Search for the cell housing the specified text and yield its [X, Y] center coordinate. 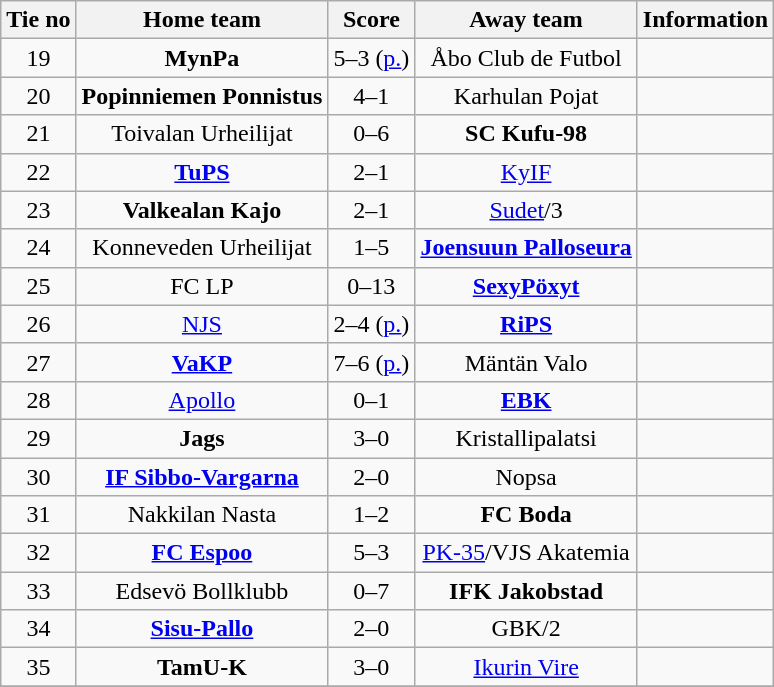
Jags [202, 438]
0–7 [372, 591]
SexyPöxyt [526, 286]
0–1 [372, 400]
23 [38, 210]
Apollo [202, 400]
Edsevö Bollklubb [202, 591]
KyIF [526, 172]
MynPa [202, 58]
VaKP [202, 362]
Nakkilan Nasta [202, 515]
FC Boda [526, 515]
34 [38, 629]
32 [38, 553]
26 [38, 324]
Konneveden Urheilijat [202, 248]
SC Kufu-98 [526, 134]
Joensuun Palloseura [526, 248]
1–2 [372, 515]
27 [38, 362]
28 [38, 400]
GBK/2 [526, 629]
0–13 [372, 286]
0–6 [372, 134]
Away team [526, 20]
2–4 (p.) [372, 324]
TamU-K [202, 667]
FC Espoo [202, 553]
Tie no [38, 20]
Sisu-Pallo [202, 629]
19 [38, 58]
5–3 (p.) [372, 58]
Valkealan Kajo [202, 210]
4–1 [372, 96]
24 [38, 248]
Score [372, 20]
29 [38, 438]
TuPS [202, 172]
NJS [202, 324]
30 [38, 477]
PK-35/VJS Akatemia [526, 553]
RiPS [526, 324]
Åbo Club de Futbol [526, 58]
1–5 [372, 248]
35 [38, 667]
20 [38, 96]
7–6 (p.) [372, 362]
33 [38, 591]
IFK Jakobstad [526, 591]
31 [38, 515]
25 [38, 286]
Ikurin Vire [526, 667]
Home team [202, 20]
Kristallipalatsi [526, 438]
FC LP [202, 286]
Nopsa [526, 477]
Karhulan Pojat [526, 96]
5–3 [372, 553]
IF Sibbo-Vargarna [202, 477]
Sudet/3 [526, 210]
Information [705, 20]
EBK [526, 400]
Toivalan Urheilijat [202, 134]
22 [38, 172]
Mäntän Valo [526, 362]
21 [38, 134]
Popinniemen Ponnistus [202, 96]
